Search for the cell housing the specified text and yield its (X, Y) center coordinate. 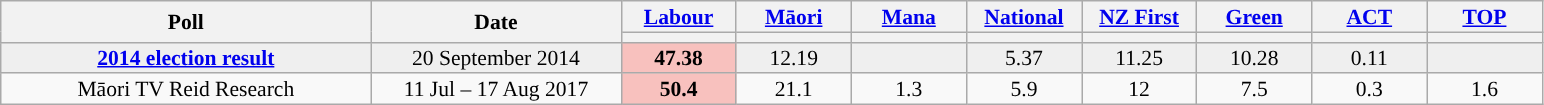
Labour (678, 16)
1.3 (908, 90)
5.9 (1024, 90)
12.19 (794, 58)
47.38 (678, 58)
10.28 (1254, 58)
11 Jul – 17 Aug 2017 (496, 90)
National (1024, 16)
0.11 (1370, 58)
Mana (908, 16)
TOP (1484, 16)
NZ First (1140, 16)
ACT (1370, 16)
1.6 (1484, 90)
11.25 (1140, 58)
Poll (186, 22)
12 (1140, 90)
Green (1254, 16)
20 September 2014 (496, 58)
50.4 (678, 90)
21.1 (794, 90)
0.3 (1370, 90)
Māori TV Reid Research (186, 90)
Māori (794, 16)
5.37 (1024, 58)
7.5 (1254, 90)
2014 election result (186, 58)
Date (496, 22)
